Find where the given text appears and provide that cell's center as (x, y) coordinate. 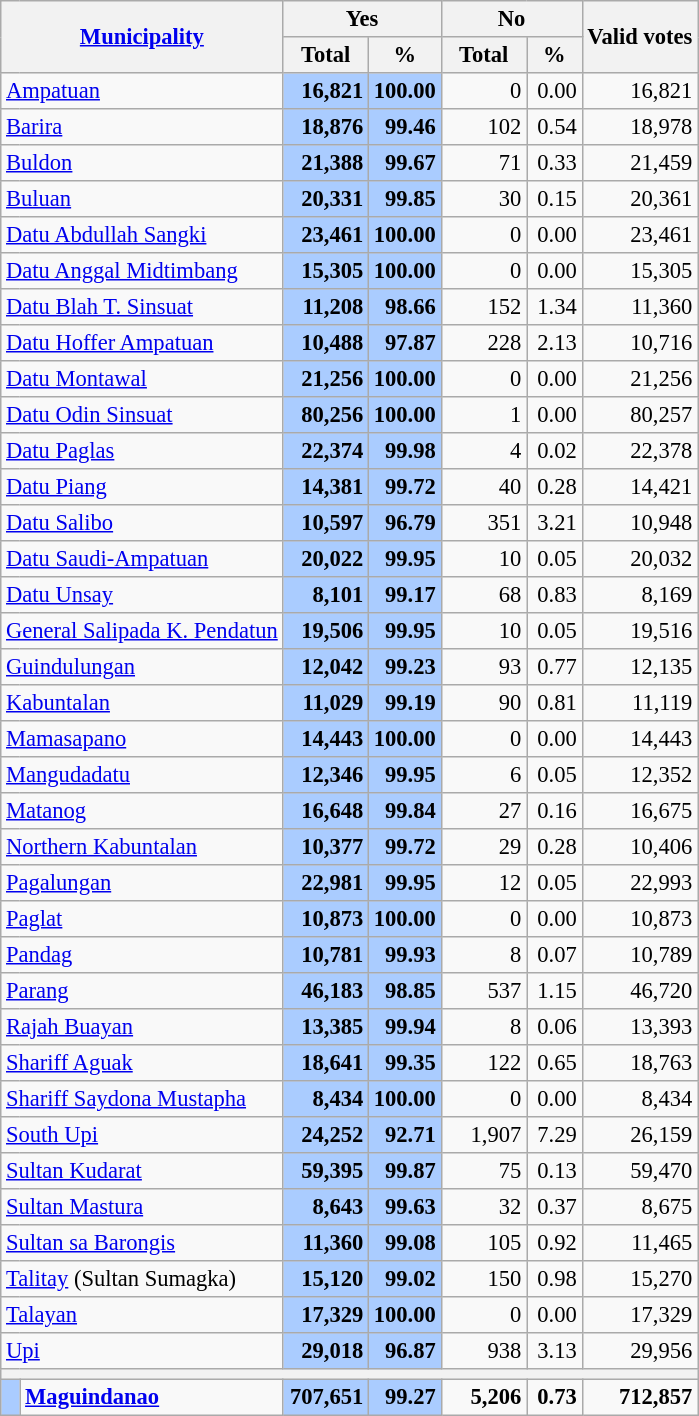
13,385 (326, 1027)
0.77 (554, 667)
92.71 (404, 1135)
0.73 (554, 1397)
Yes (362, 19)
99.85 (404, 199)
19,506 (326, 631)
30 (484, 199)
11,119 (640, 703)
0.07 (554, 955)
Sultan Kudarat (142, 1171)
15,120 (326, 1279)
Shariff Saydona Mustapha (142, 1099)
10,406 (640, 847)
8,169 (640, 595)
1.34 (554, 307)
18,978 (640, 127)
General Salipada K. Pendatun (142, 631)
20,331 (326, 199)
99.02 (404, 1279)
10,377 (326, 847)
South Upi (142, 1135)
Matanog (142, 811)
20,361 (640, 199)
96.79 (404, 523)
Datu Anggal Midtimbang (142, 271)
99.67 (404, 163)
99.35 (404, 1063)
22,378 (640, 451)
0.02 (554, 451)
14,381 (326, 487)
0.83 (554, 595)
Datu Blah T. Sinsuat (142, 307)
75 (484, 1171)
0.15 (554, 199)
Sultan Mastura (142, 1207)
96.87 (404, 1351)
3.21 (554, 523)
0.37 (554, 1207)
10,781 (326, 955)
Upi (142, 1351)
Rajah Buayan (142, 1027)
Pagalungan (142, 883)
Datu Abdullah Sangki (142, 235)
16,648 (326, 811)
20,032 (640, 559)
12,042 (326, 667)
0.98 (554, 1279)
15,270 (640, 1279)
0.16 (554, 811)
105 (484, 1243)
99.46 (404, 127)
No (512, 19)
8,101 (326, 595)
Datu Salibo (142, 523)
24,252 (326, 1135)
99.23 (404, 667)
Sultan sa Barongis (142, 1243)
Datu Piang (142, 487)
10,597 (326, 523)
99.94 (404, 1027)
Pandag (142, 955)
Maguindanao (152, 1397)
40 (484, 487)
99.87 (404, 1171)
99.98 (404, 451)
1,907 (484, 1135)
29,956 (640, 1351)
16,675 (640, 811)
712,857 (640, 1397)
4 (484, 451)
46,183 (326, 991)
20,022 (326, 559)
0.92 (554, 1243)
10,716 (640, 343)
351 (484, 523)
150 (484, 1279)
Barira (142, 127)
0.65 (554, 1063)
938 (484, 1351)
0.81 (554, 703)
1.15 (554, 991)
71 (484, 163)
21,459 (640, 163)
97.87 (404, 343)
Buldon (142, 163)
7.29 (554, 1135)
11,208 (326, 307)
22,993 (640, 883)
99.63 (404, 1207)
Datu Montawal (142, 379)
152 (484, 307)
122 (484, 1063)
18,641 (326, 1063)
93 (484, 667)
2.13 (554, 343)
8,675 (640, 1207)
Buluan (142, 199)
59,470 (640, 1171)
0.06 (554, 1027)
18,763 (640, 1063)
Mamasapano (142, 739)
Datu Unsay (142, 595)
29 (484, 847)
707,651 (326, 1397)
Datu Hoffer Ampatuan (142, 343)
80,257 (640, 415)
8,643 (326, 1207)
18,876 (326, 127)
228 (484, 343)
Shariff Aguak (142, 1063)
12 (484, 883)
46,720 (640, 991)
10,488 (326, 343)
99.17 (404, 595)
27 (484, 811)
Talitay (Sultan Sumagka) (142, 1279)
99.93 (404, 955)
26,159 (640, 1135)
Parang (142, 991)
Guindulungan (142, 667)
Northern Kabuntalan (142, 847)
102 (484, 127)
80,256 (326, 415)
99.08 (404, 1243)
Datu Odin Sinsuat (142, 415)
22,374 (326, 451)
10,789 (640, 955)
0.54 (554, 127)
59,395 (326, 1171)
13,393 (640, 1027)
21,388 (326, 163)
3.13 (554, 1351)
Kabuntalan (142, 703)
11,465 (640, 1243)
99.27 (404, 1397)
Datu Paglas (142, 451)
Municipality (142, 37)
0.33 (554, 163)
Ampatuan (142, 91)
11,029 (326, 703)
32 (484, 1207)
1 (484, 415)
10,948 (640, 523)
99.19 (404, 703)
Mangudadatu (142, 775)
12,346 (326, 775)
Datu Saudi-Ampatuan (142, 559)
12,352 (640, 775)
6 (484, 775)
99.84 (404, 811)
Valid votes (640, 37)
Paglat (142, 919)
19,516 (640, 631)
22,981 (326, 883)
5,206 (484, 1397)
0.13 (554, 1171)
537 (484, 991)
98.85 (404, 991)
12,135 (640, 667)
Talayan (142, 1315)
98.66 (404, 307)
90 (484, 703)
29,018 (326, 1351)
14,421 (640, 487)
68 (484, 595)
